Return (X, Y) of the center of cell containing provided text 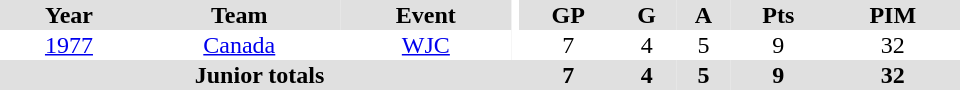
Year (69, 15)
WJC (426, 45)
Team (240, 15)
1977 (69, 45)
G (646, 15)
Junior totals (260, 75)
PIM (893, 15)
A (704, 15)
Canada (240, 45)
Pts (778, 15)
GP (568, 15)
Event (426, 15)
